Return the [X, Y] coordinate for the center point of the cell that contains the specified text.  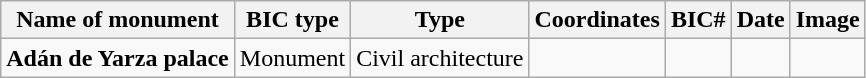
BIC# [698, 20]
Civil architecture [440, 58]
Image [828, 20]
Monument [292, 58]
BIC type [292, 20]
Date [760, 20]
Type [440, 20]
Name of monument [118, 20]
Coordinates [597, 20]
Adán de Yarza palace [118, 58]
